Scan for the cell matching the given text and deliver its [x, y] coordinate at center. 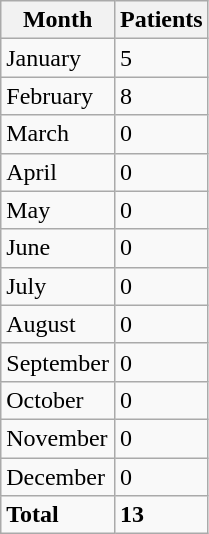
Total [58, 515]
8 [161, 96]
March [58, 134]
October [58, 400]
November [58, 438]
Patients [161, 20]
February [58, 96]
July [58, 286]
May [58, 210]
June [58, 248]
August [58, 324]
5 [161, 58]
September [58, 362]
Month [58, 20]
December [58, 477]
January [58, 58]
April [58, 172]
13 [161, 515]
